From the cell containing the given text, extract its center point as [X, Y] coordinate. 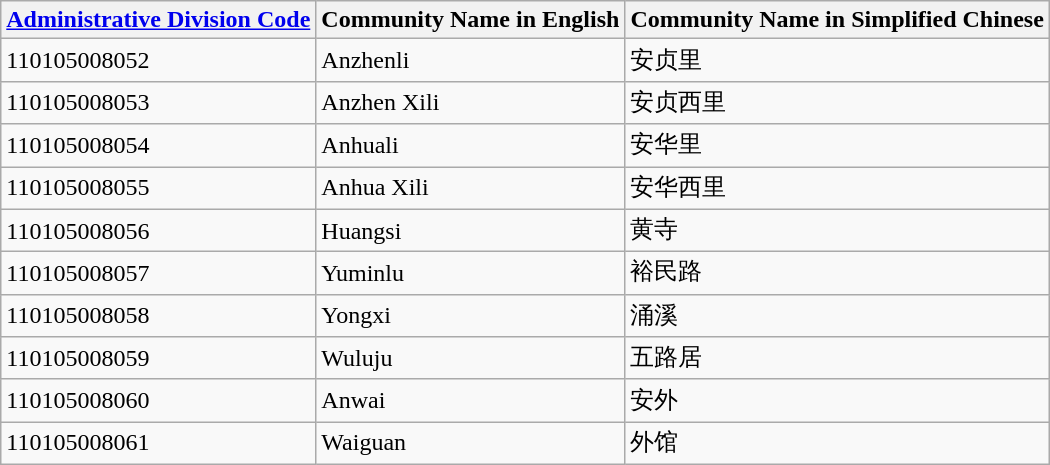
安贞西里 [837, 102]
裕民路 [837, 274]
Community Name in Simplified Chinese [837, 20]
Huangsi [470, 230]
110105008058 [158, 316]
安华西里 [837, 188]
Anzhen Xili [470, 102]
Anhuali [470, 146]
黄寺 [837, 230]
外馆 [837, 444]
110105008057 [158, 274]
Administrative Division Code [158, 20]
110105008055 [158, 188]
110105008054 [158, 146]
Anhua Xili [470, 188]
Community Name in English [470, 20]
Yuminlu [470, 274]
涌溪 [837, 316]
110105008056 [158, 230]
安贞里 [837, 60]
安华里 [837, 146]
Anwai [470, 400]
Waiguan [470, 444]
110105008060 [158, 400]
110105008052 [158, 60]
110105008059 [158, 358]
安外 [837, 400]
110105008061 [158, 444]
Yongxi [470, 316]
110105008053 [158, 102]
Anzhenli [470, 60]
Wuluju [470, 358]
五路居 [837, 358]
